Capture the cell that displays the provided text and extract its [x, y] central coordinate. 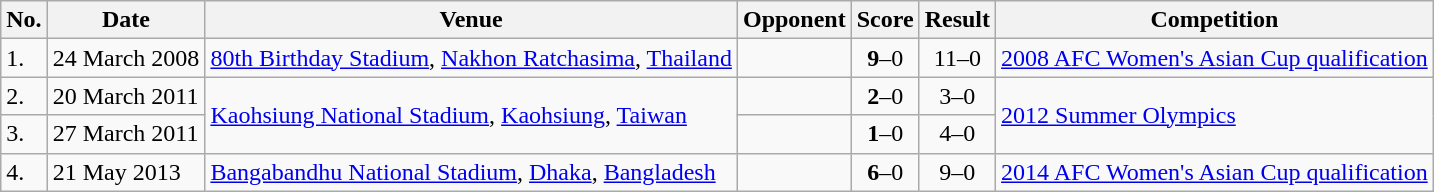
6–0 [885, 172]
Venue [472, 20]
Opponent [794, 20]
No. [24, 20]
Score [885, 20]
Competition [1215, 20]
2. [24, 96]
3–0 [957, 96]
1–0 [885, 134]
Bangabandhu National Stadium, Dhaka, Bangladesh [472, 172]
Date [126, 20]
21 May 2013 [126, 172]
27 March 2011 [126, 134]
4–0 [957, 134]
Kaohsiung National Stadium, Kaohsiung, Taiwan [472, 115]
2008 AFC Women's Asian Cup qualification [1215, 58]
80th Birthday Stadium, Nakhon Ratchasima, Thailand [472, 58]
2014 AFC Women's Asian Cup qualification [1215, 172]
24 March 2008 [126, 58]
11–0 [957, 58]
2012 Summer Olympics [1215, 115]
3. [24, 134]
4. [24, 172]
20 March 2011 [126, 96]
1. [24, 58]
Result [957, 20]
2–0 [885, 96]
